Pinpoint the cell where the given text exists, returning its (x, y) midpoint coordinate. 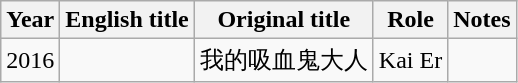
Original title (284, 20)
2016 (30, 60)
Kai Er (410, 60)
我的吸血鬼大人 (284, 60)
English title (127, 20)
Notes (482, 20)
Year (30, 20)
Role (410, 20)
